Search for the cell housing the specified text and yield its (x, y) center coordinate. 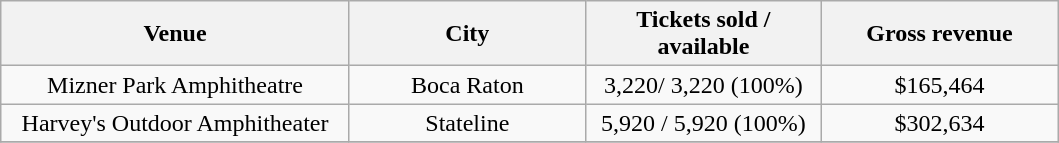
Tickets sold / available (703, 34)
Boca Raton (467, 85)
Gross revenue (939, 34)
3,220/ 3,220 (100%) (703, 85)
5,920 / 5,920 (100%) (703, 123)
Harvey's Outdoor Amphitheater (176, 123)
Venue (176, 34)
$165,464 (939, 85)
$302,634 (939, 123)
Mizner Park Amphitheatre (176, 85)
City (467, 34)
Stateline (467, 123)
